Extract the [X, Y] coordinate from the center of the cell holding the provided text.  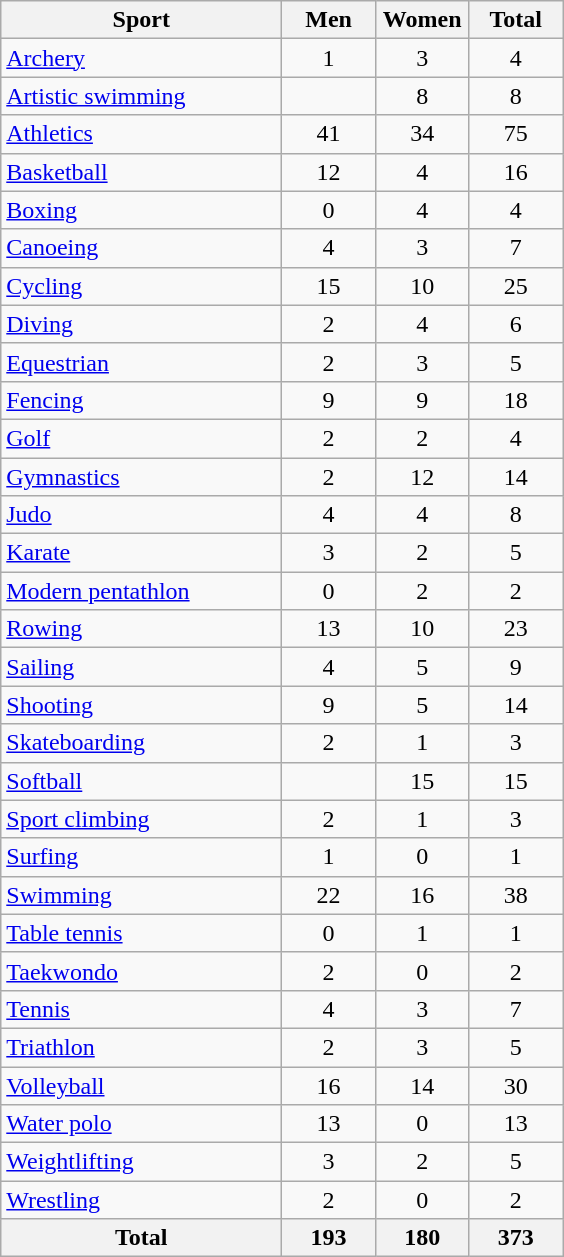
Karate [142, 553]
Water polo [142, 1124]
Wrestling [142, 1200]
75 [516, 134]
Rowing [142, 629]
180 [422, 1238]
Archery [142, 58]
Equestrian [142, 362]
Canoeing [142, 248]
Boxing [142, 210]
Shooting [142, 705]
Sailing [142, 667]
Sport climbing [142, 819]
Weightlifting [142, 1162]
Men [329, 20]
34 [422, 134]
Taekwondo [142, 971]
30 [516, 1085]
6 [516, 324]
Table tennis [142, 933]
Softball [142, 781]
41 [329, 134]
Triathlon [142, 1047]
Swimming [142, 895]
Modern pentathlon [142, 591]
Surfing [142, 857]
38 [516, 895]
Cycling [142, 286]
Artistic swimming [142, 96]
Tennis [142, 1009]
Basketball [142, 172]
Golf [142, 438]
Skateboarding [142, 743]
Fencing [142, 400]
Sport [142, 20]
Gymnastics [142, 477]
193 [329, 1238]
373 [516, 1238]
Volleyball [142, 1085]
Judo [142, 515]
25 [516, 286]
23 [516, 629]
Athletics [142, 134]
18 [516, 400]
22 [329, 895]
Women [422, 20]
Diving [142, 324]
